Extract the (x, y) coordinate from the center of the cell holding the provided text.  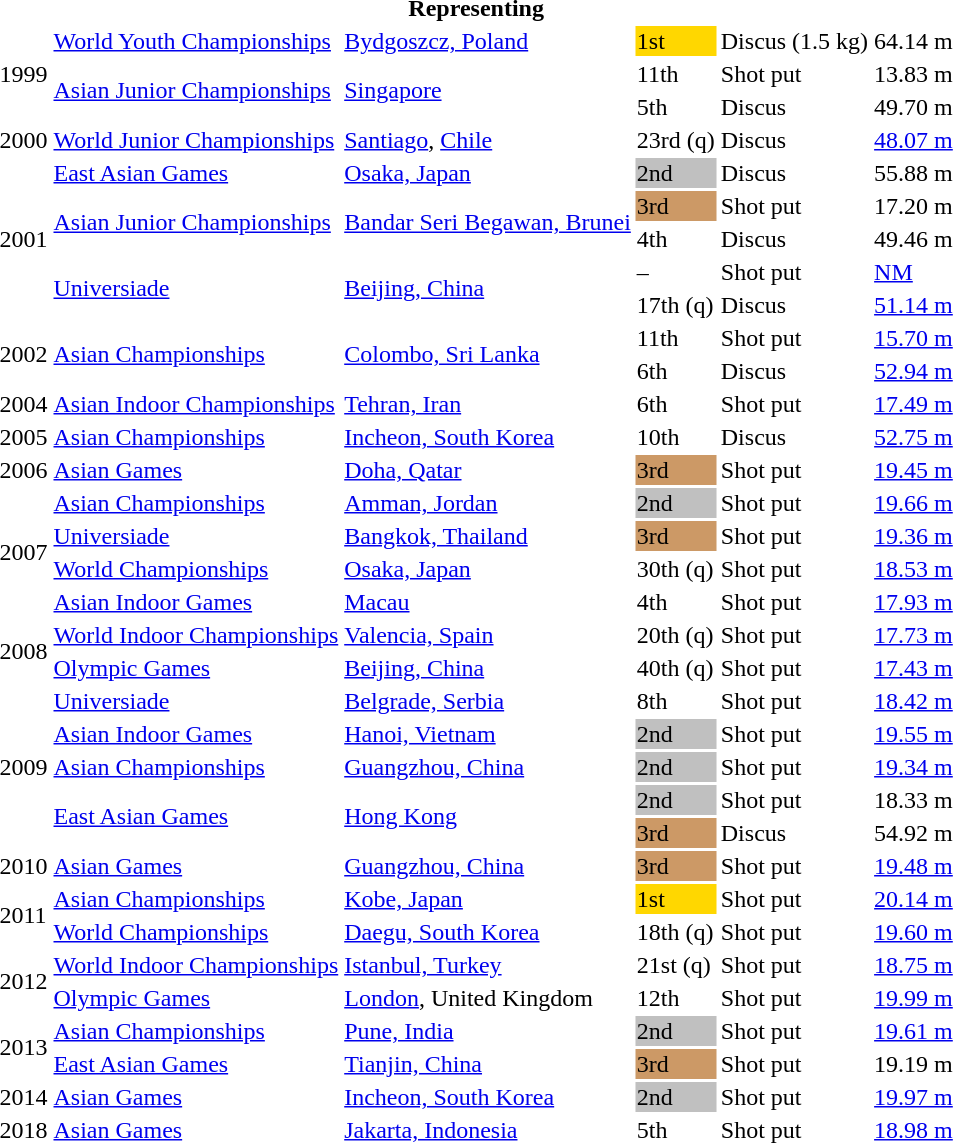
40th (q) (676, 668)
Tehran, Iran (488, 404)
Hanoi, Vietnam (488, 734)
World Junior Championships (196, 140)
Belgrade, Serbia (488, 701)
5th (676, 107)
World Youth Championships (196, 41)
23rd (q) (676, 140)
Valencia, Spain (488, 635)
Bandar Seri Begawan, Brunei (488, 222)
8th (676, 701)
Doha, Qatar (488, 470)
Santiago, Chile (488, 140)
Daegu, South Korea (488, 932)
Pune, India (488, 1031)
Istanbul, Turkey (488, 965)
Bydgoszcz, Poland (488, 41)
Macau (488, 602)
21st (q) (676, 965)
18th (q) (676, 932)
London, United Kingdom (488, 998)
– (676, 272)
Singapore (488, 90)
Kobe, Japan (488, 899)
Tianjin, China (488, 1064)
Asian Indoor Championships (196, 404)
20th (q) (676, 635)
Hong Kong (488, 816)
Bangkok, Thailand (488, 536)
Discus (1.5 kg) (794, 41)
Amman, Jordan (488, 503)
17th (q) (676, 305)
30th (q) (676, 569)
12th (676, 998)
Colombo, Sri Lanka (488, 354)
10th (676, 437)
